Return (X, Y) of the center of cell containing provided text 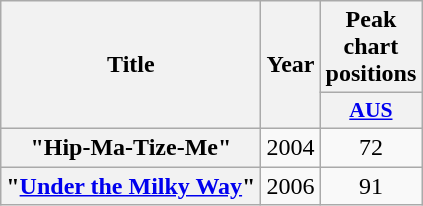
Peak chart positions (371, 47)
2004 (290, 147)
Title (131, 65)
2006 (290, 185)
91 (371, 185)
72 (371, 147)
AUS (371, 111)
Year (290, 65)
"Hip-Ma-Tize-Me" (131, 147)
"Under the Milky Way" (131, 185)
